From the cell containing the given text, extract its center point as (X, Y) coordinate. 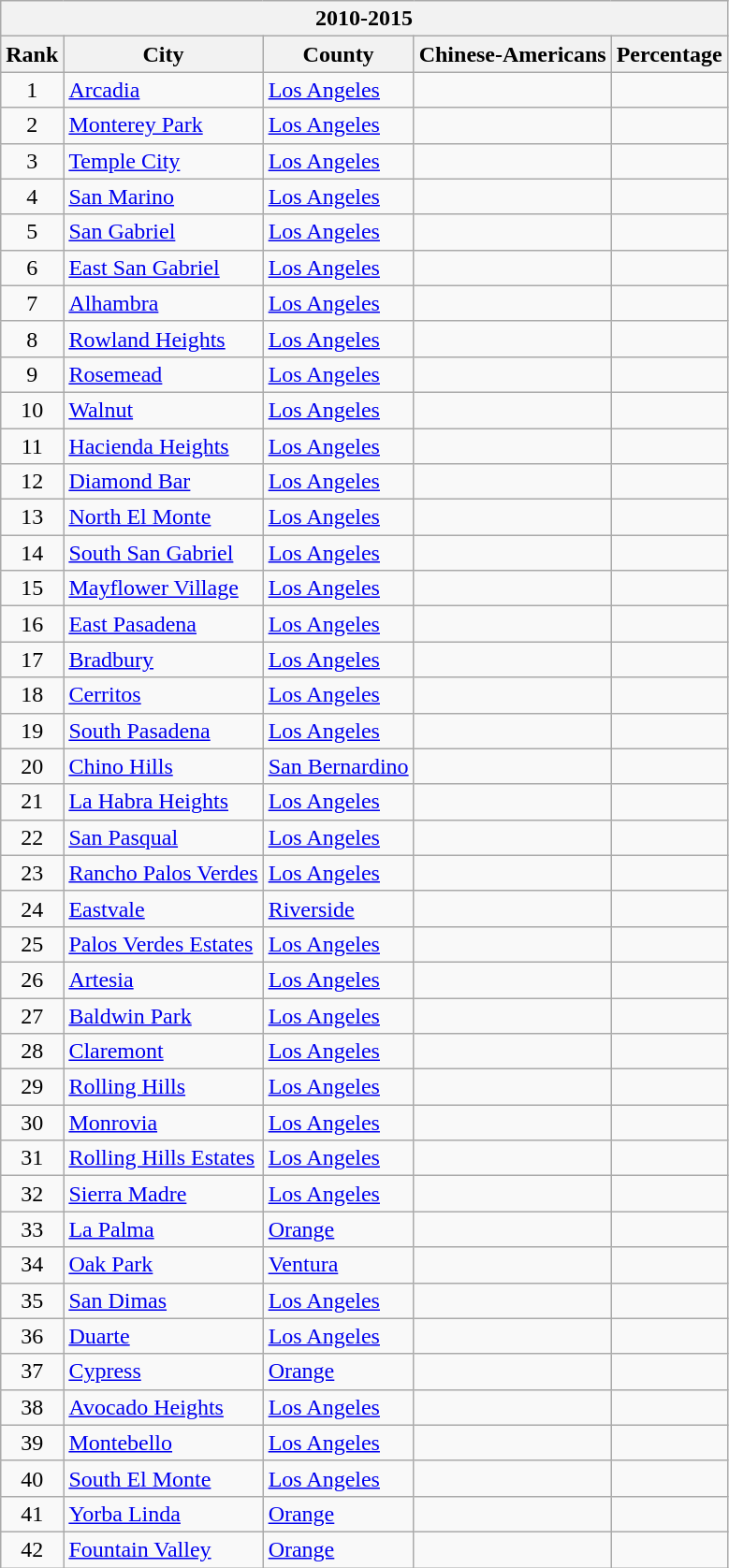
2 (32, 125)
Eastvale (163, 908)
12 (32, 482)
34 (32, 1265)
Rolling Hills Estates (163, 1158)
Ventura (339, 1265)
Yorba Linda (163, 1514)
Rowland Heights (163, 339)
20 (32, 766)
San Bernardino (339, 766)
Monterey Park (163, 125)
21 (32, 802)
East San Gabriel (163, 268)
San Dimas (163, 1300)
32 (32, 1194)
Percentage (669, 54)
Riverside (339, 908)
Cypress (163, 1372)
Rosemead (163, 374)
14 (32, 553)
28 (32, 1052)
Duarte (163, 1336)
31 (32, 1158)
24 (32, 908)
23 (32, 873)
Rolling Hills (163, 1087)
30 (32, 1123)
Walnut (163, 410)
South Pasadena (163, 731)
1 (32, 90)
Bradbury (163, 660)
33 (32, 1229)
San Gabriel (163, 232)
Temple City (163, 161)
East Pasadena (163, 624)
Rancho Palos Verdes (163, 873)
10 (32, 410)
42 (32, 1549)
Diamond Bar (163, 482)
4 (32, 196)
26 (32, 980)
Chinese-Americans (513, 54)
2010-2015 (364, 19)
Baldwin Park (163, 1015)
40 (32, 1478)
25 (32, 944)
Arcadia (163, 90)
Oak Park (163, 1265)
Rank (32, 54)
Sierra Madre (163, 1194)
9 (32, 374)
Cerritos (163, 695)
7 (32, 303)
5 (32, 232)
36 (32, 1336)
Mayflower Village (163, 588)
Avocado Heights (163, 1407)
La Habra Heights (163, 802)
15 (32, 588)
35 (32, 1300)
City (163, 54)
27 (32, 1015)
County (339, 54)
Montebello (163, 1443)
19 (32, 731)
3 (32, 161)
8 (32, 339)
17 (32, 660)
North El Monte (163, 517)
18 (32, 695)
38 (32, 1407)
La Palma (163, 1229)
6 (32, 268)
39 (32, 1443)
Fountain Valley (163, 1549)
37 (32, 1372)
Artesia (163, 980)
13 (32, 517)
Chino Hills (163, 766)
Palos Verdes Estates (163, 944)
South San Gabriel (163, 553)
Claremont (163, 1052)
South El Monte (163, 1478)
11 (32, 446)
29 (32, 1087)
Alhambra (163, 303)
22 (32, 837)
Monrovia (163, 1123)
Hacienda Heights (163, 446)
16 (32, 624)
41 (32, 1514)
San Pasqual (163, 837)
San Marino (163, 196)
